Search for the cell housing the specified text and yield its [x, y] center coordinate. 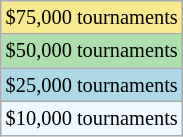
$50,000 tournaments [92, 51]
$75,000 tournaments [92, 17]
$25,000 tournaments [92, 85]
$10,000 tournaments [92, 118]
